For the text-containing cell, return its midpoint in [X, Y] coordinate format. 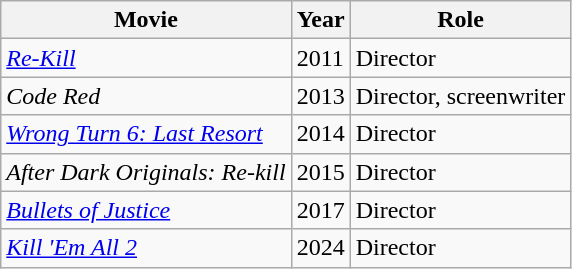
2013 [320, 96]
2014 [320, 134]
2017 [320, 210]
2011 [320, 58]
Bullets of Justice [146, 210]
After Dark Originals: Re-kill [146, 172]
2015 [320, 172]
Role [460, 20]
Wrong Turn 6: Last Resort [146, 134]
Year [320, 20]
Re-Kill [146, 58]
Kill 'Em All 2 [146, 248]
Director, screenwriter [460, 96]
Code Red [146, 96]
2024 [320, 248]
Movie [146, 20]
